Provide the [X, Y] coordinate of the cell's center where the given text is located.  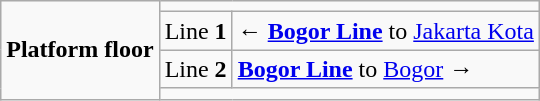
← Bogor Line to Jakarta Kota [386, 31]
Bogor Line to Bogor → [386, 69]
Line 1 [196, 31]
Platform floor [80, 50]
Line 2 [196, 69]
